Determine the [x, y] coordinate at the center of the cell enclosing the given text.  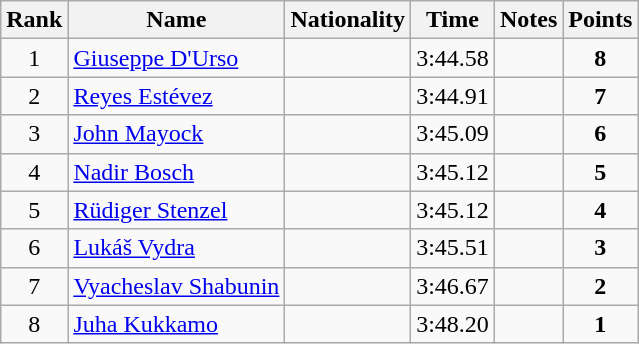
Nationality [348, 20]
3:44.91 [453, 96]
Juha Kukkamo [176, 324]
Rüdiger Stenzel [176, 210]
3:45.09 [453, 134]
Notes [528, 20]
Vyacheslav Shabunin [176, 286]
Nadir Bosch [176, 172]
Name [176, 20]
Reyes Estévez [176, 96]
Time [453, 20]
Rank [34, 20]
Giuseppe D'Urso [176, 58]
John Mayock [176, 134]
3:48.20 [453, 324]
Points [600, 20]
3:44.58 [453, 58]
3:45.51 [453, 248]
Lukáš Vydra [176, 248]
3:46.67 [453, 286]
